Return (X, Y) of the center of cell containing provided text 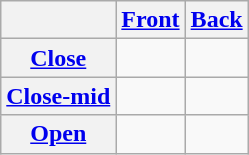
Back (216, 20)
Open (58, 134)
Close (58, 58)
Close-mid (58, 96)
Front (150, 20)
